Pinpoint the cell where the given text exists, returning its [X, Y] midpoint coordinate. 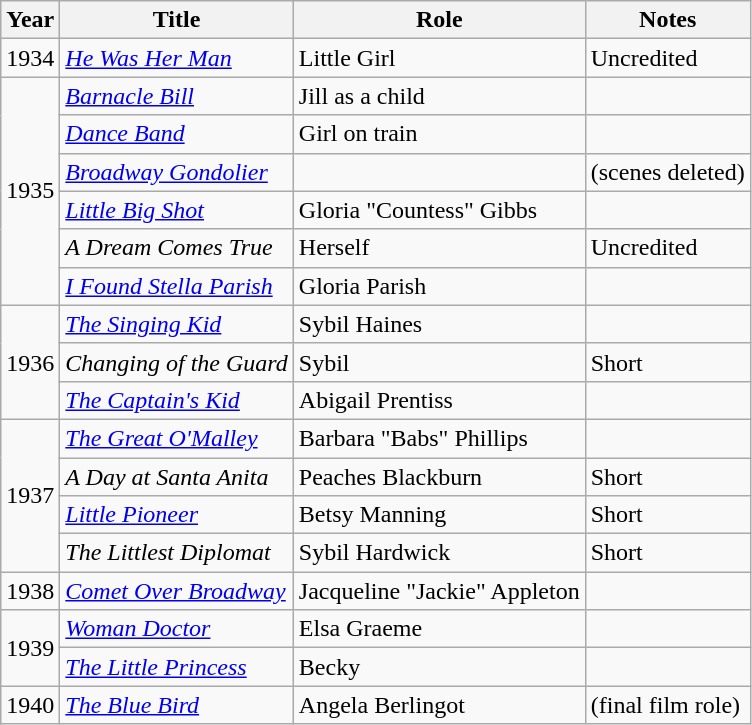
1940 [30, 705]
Changing of the Guard [177, 362]
Dance Band [177, 134]
Angela Berlingot [439, 705]
Peaches Blackburn [439, 477]
Sybil Hardwick [439, 553]
The Little Princess [177, 667]
He Was Her Man [177, 58]
1939 [30, 648]
Gloria Parish [439, 286]
Comet Over Broadway [177, 591]
Broadway Gondolier [177, 172]
1934 [30, 58]
Notes [668, 20]
Year [30, 20]
(final film role) [668, 705]
I Found Stella Parish [177, 286]
Title [177, 20]
Abigail Prentiss [439, 400]
Jill as a child [439, 96]
Elsa Graeme [439, 629]
Sybil Haines [439, 324]
Role [439, 20]
1935 [30, 191]
Girl on train [439, 134]
Little Big Shot [177, 210]
Herself [439, 248]
1937 [30, 495]
Gloria "Countess" Gibbs [439, 210]
(scenes deleted) [668, 172]
Little Girl [439, 58]
Jacqueline "Jackie" Appleton [439, 591]
A Dream Comes True [177, 248]
The Littlest Diplomat [177, 553]
1938 [30, 591]
A Day at Santa Anita [177, 477]
The Singing Kid [177, 324]
Barbara "Babs" Phillips [439, 438]
The Blue Bird [177, 705]
1936 [30, 362]
Becky [439, 667]
The Captain's Kid [177, 400]
Woman Doctor [177, 629]
The Great O'Malley [177, 438]
Barnacle Bill [177, 96]
Sybil [439, 362]
Betsy Manning [439, 515]
Little Pioneer [177, 515]
